Return the (x, y) coordinate for the center point of the cell that contains the specified text.  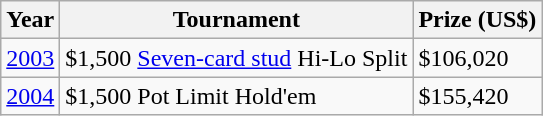
Tournament (236, 20)
Prize (US$) (478, 20)
2003 (30, 58)
Year (30, 20)
2004 (30, 96)
$155,420 (478, 96)
$1,500 Pot Limit Hold'em (236, 96)
$1,500 Seven-card stud Hi-Lo Split (236, 58)
$106,020 (478, 58)
